Output the [X, Y] coordinate of the center of the cell containing the given text.  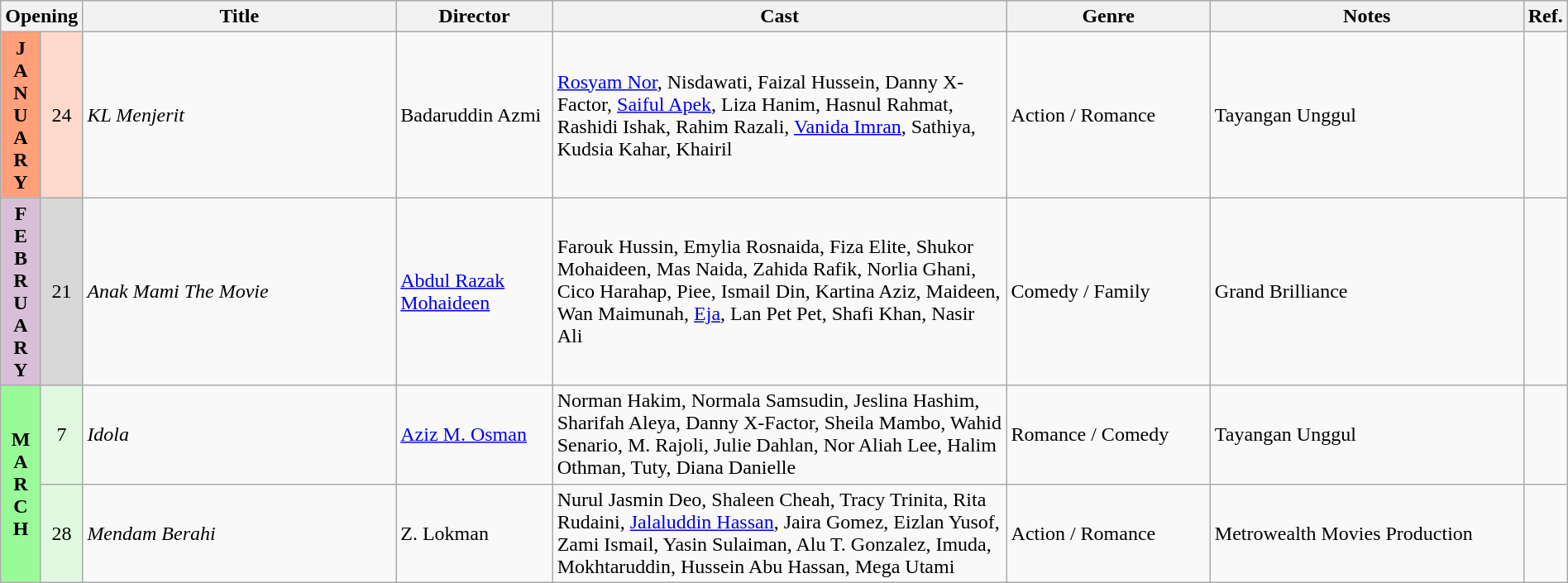
Metrowealth Movies Production [1366, 533]
Notes [1366, 17]
JANUARY [22, 115]
24 [61, 115]
Idola [240, 435]
21 [61, 291]
Opening [41, 17]
Z. Lokman [475, 533]
Badaruddin Azmi [475, 115]
7 [61, 435]
Aziz M. Osman [475, 435]
MARCH [22, 484]
Romance / Comedy [1108, 435]
Mendam Berahi [240, 533]
Title [240, 17]
Ref. [1545, 17]
Abdul Razak Mohaideen [475, 291]
Anak Mami The Movie [240, 291]
Cast [779, 17]
Genre [1108, 17]
Grand Brilliance [1366, 291]
Director [475, 17]
28 [61, 533]
Comedy / Family [1108, 291]
KL Menjerit [240, 115]
FEBRUARY [22, 291]
